Scan for the cell matching the given text and deliver its (X, Y) coordinate at center. 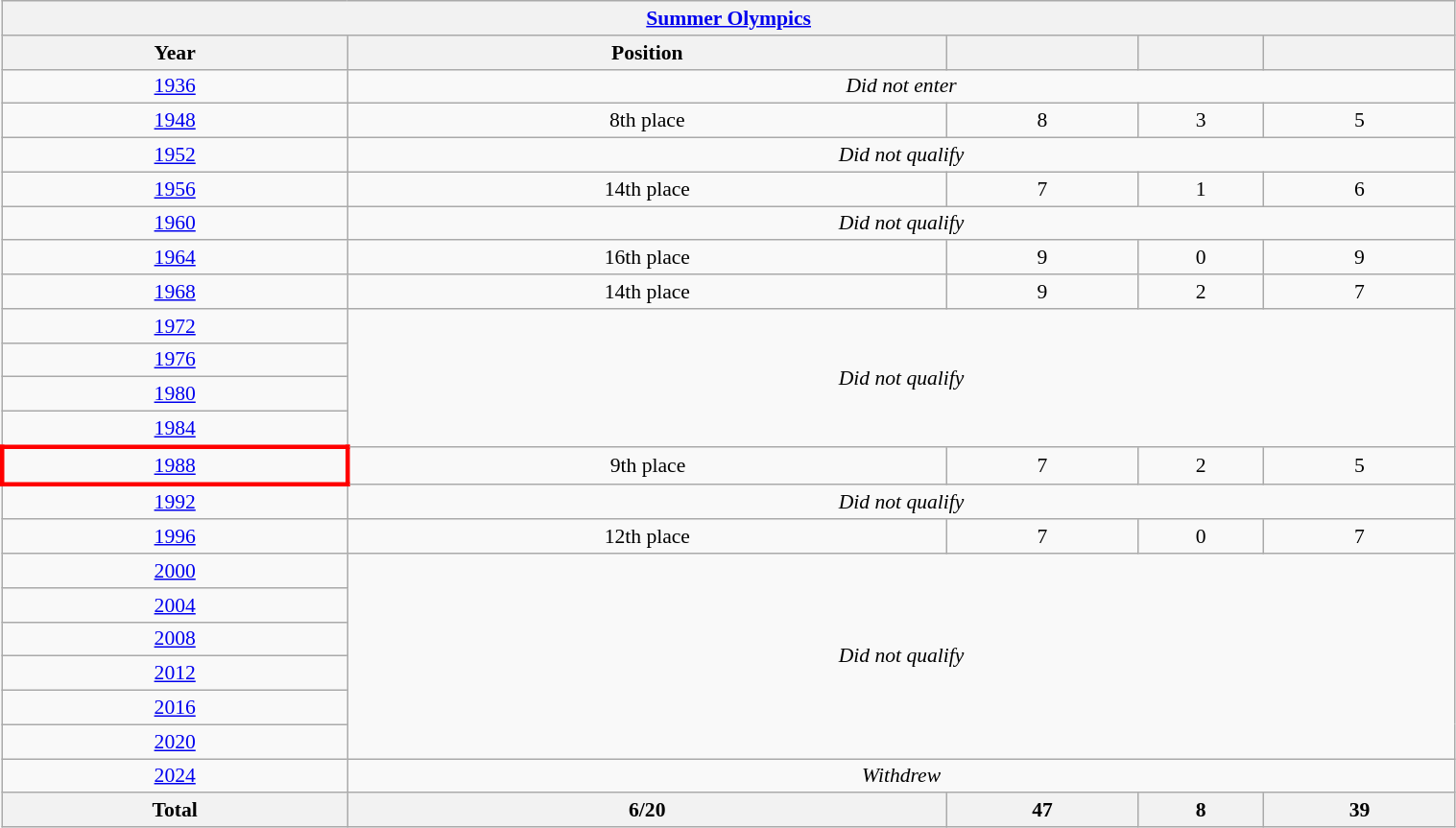
39 (1359, 811)
47 (1042, 811)
2008 (175, 639)
1952 (175, 155)
1936 (175, 86)
2012 (175, 674)
2004 (175, 605)
1956 (175, 189)
1992 (175, 501)
8th place (647, 121)
2020 (175, 742)
12th place (647, 537)
1 (1202, 189)
2024 (175, 776)
Did not enter (901, 86)
Withdrew (901, 776)
1948 (175, 121)
1964 (175, 258)
2000 (175, 571)
Summer Olympics (728, 18)
1984 (175, 430)
Year (175, 53)
16th place (647, 258)
1968 (175, 292)
Total (175, 811)
1996 (175, 537)
1980 (175, 394)
3 (1202, 121)
6 (1359, 189)
1988 (175, 466)
1972 (175, 326)
9th place (647, 466)
Position (647, 53)
6/20 (647, 811)
1960 (175, 224)
2016 (175, 708)
1976 (175, 360)
